Identify which cell holds the provided text, then report its (x, y) central coordinate. 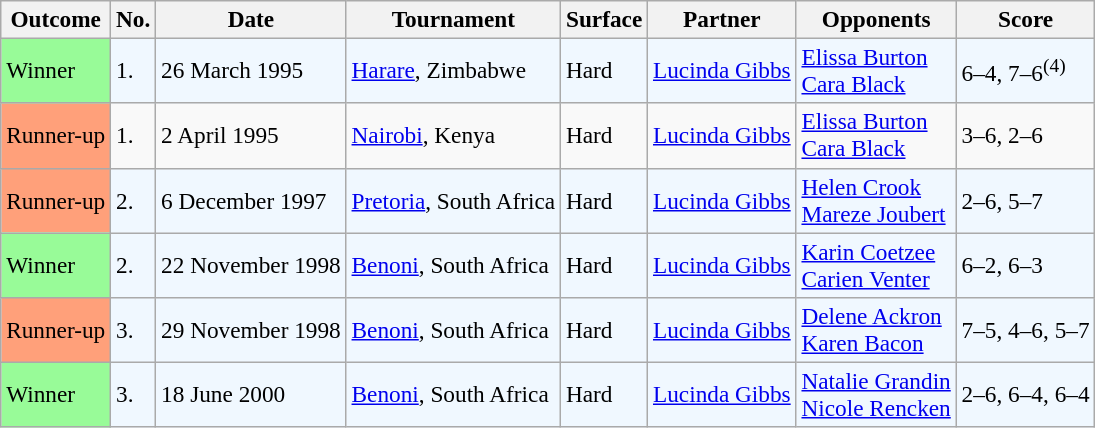
Partner (722, 19)
Helen Crook Mareze Joubert (876, 200)
Surface (604, 19)
7–5, 4–6, 5–7 (1026, 330)
Score (1026, 19)
Opponents (876, 19)
6–2, 6–3 (1026, 264)
6 December 1997 (251, 200)
Harare, Zimbabwe (453, 70)
Pretoria, South Africa (453, 200)
Delene Ackron Karen Bacon (876, 330)
Natalie Grandin Nicole Rencken (876, 394)
Nairobi, Kenya (453, 136)
22 November 1998 (251, 264)
No. (134, 19)
2 April 1995 (251, 136)
Date (251, 19)
2–6, 6–4, 6–4 (1026, 394)
Outcome (56, 19)
6–4, 7–6(4) (1026, 70)
Karin Coetzee Carien Venter (876, 264)
Tournament (453, 19)
2–6, 5–7 (1026, 200)
29 November 1998 (251, 330)
3–6, 2–6 (1026, 136)
26 March 1995 (251, 70)
18 June 2000 (251, 394)
